Provide the [x, y] coordinate of the cell's center where the given text is located.  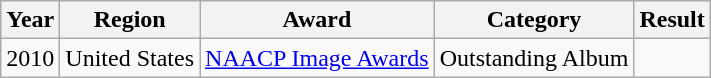
United States [130, 58]
2010 [30, 58]
Result [672, 20]
Award [318, 20]
NAACP Image Awards [318, 58]
Region [130, 20]
Year [30, 20]
Outstanding Album [534, 58]
Category [534, 20]
